Scan for the cell matching the given text and deliver its (X, Y) coordinate at center. 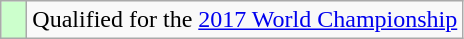
Qualified for the 2017 World Championship (245, 20)
